Identify which cell holds the provided text, then report its (X, Y) central coordinate. 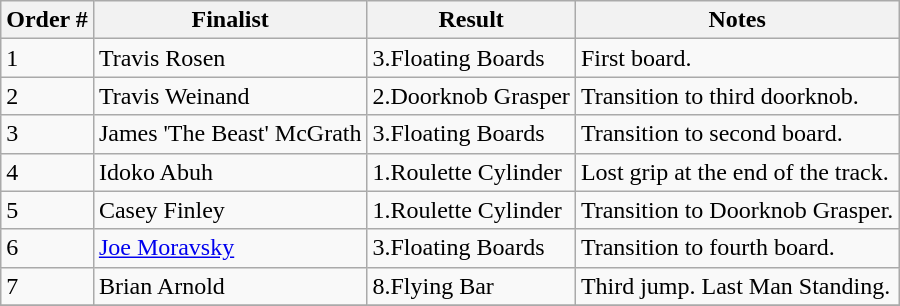
6 (48, 248)
Transition to Doorknob Grasper. (737, 210)
5 (48, 210)
Transition to second board. (737, 134)
Travis Rosen (230, 58)
2.Doorknob Grasper (471, 96)
Transition to fourth board. (737, 248)
4 (48, 172)
Idoko Abuh (230, 172)
James 'The Beast' McGrath (230, 134)
1 (48, 58)
8.Flying Bar (471, 286)
3 (48, 134)
7 (48, 286)
Third jump. Last Man Standing. (737, 286)
Transition to third doorknob. (737, 96)
Travis Weinand (230, 96)
2 (48, 96)
First board. (737, 58)
Result (471, 20)
Brian Arnold (230, 286)
Order # (48, 20)
Notes (737, 20)
Joe Moravsky (230, 248)
Casey Finley (230, 210)
Finalist (230, 20)
Lost grip at the end of the track. (737, 172)
